Detect which cell encompasses the target text, then output its (x, y) center coordinate. 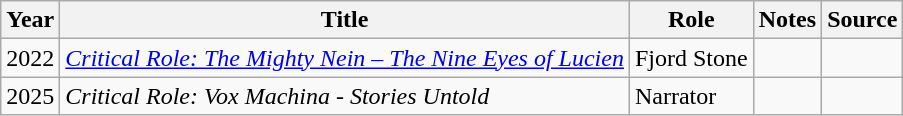
Fjord Stone (691, 58)
Critical Role: The Mighty Nein – The Nine Eyes of Lucien (345, 58)
Role (691, 20)
Source (862, 20)
Notes (787, 20)
2022 (30, 58)
Narrator (691, 96)
2025 (30, 96)
Year (30, 20)
Title (345, 20)
Critical Role: Vox Machina - Stories Untold (345, 96)
